Locate the cell with the specified text and output its (x, y) center coordinate. 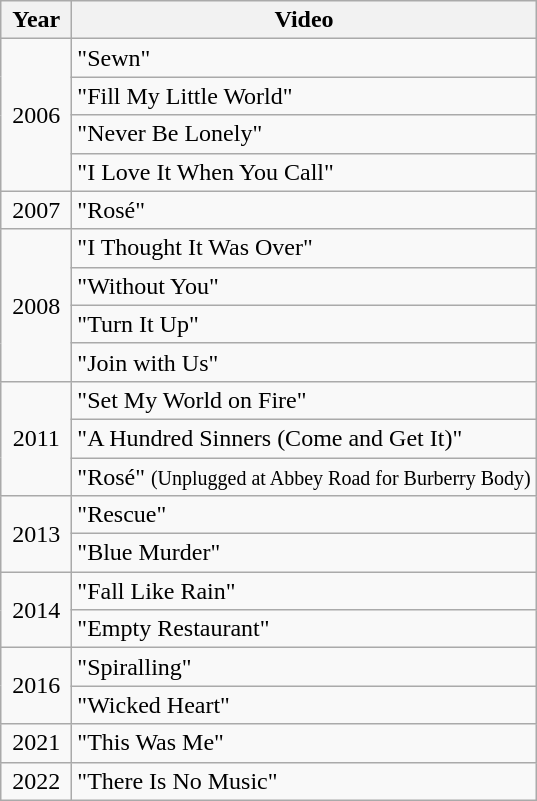
"A Hundred Sinners (Come and Get It)" (304, 438)
"Blue Murder" (304, 553)
"Never Be Lonely" (304, 134)
"Rescue" (304, 515)
"Without You" (304, 286)
"Spiralling" (304, 667)
"I Love It When You Call" (304, 172)
2014 (36, 610)
"This Was Me" (304, 743)
Video (304, 20)
"There Is No Music" (304, 781)
2013 (36, 534)
2011 (36, 438)
2021 (36, 743)
2007 (36, 210)
"Wicked Heart" (304, 705)
"Join with Us" (304, 362)
"Fill My Little World" (304, 96)
2006 (36, 115)
2022 (36, 781)
"Set My World on Fire" (304, 400)
"Sewn" (304, 58)
2016 (36, 686)
"Empty Restaurant" (304, 629)
Year (36, 20)
"Turn It Up" (304, 324)
"I Thought It Was Over" (304, 248)
2008 (36, 305)
"Rosé" (304, 210)
"Fall Like Rain" (304, 591)
"Rosé" (Unplugged at Abbey Road for Burberry Body) (304, 477)
